Extract the [X, Y] coordinate from the center of the cell holding the provided text.  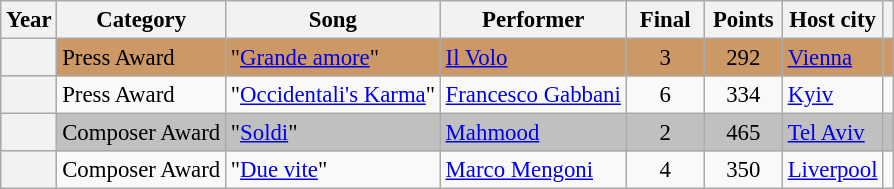
465 [743, 133]
292 [743, 58]
Francesco Gabbani [533, 95]
3 [665, 58]
6 [665, 95]
"Soldi" [332, 133]
4 [665, 170]
Song [332, 20]
334 [743, 95]
Year [29, 20]
Performer [533, 20]
Il Volo [533, 58]
Liverpool [832, 170]
Mahmood [533, 133]
"Due vite" [332, 170]
Category [142, 20]
Vienna [832, 58]
"Occidentali's Karma" [332, 95]
2 [665, 133]
Final [665, 20]
Marco Mengoni [533, 170]
350 [743, 170]
Host city [832, 20]
Kyiv [832, 95]
"Grande amore" [332, 58]
Points [743, 20]
Tel Aviv [832, 133]
